Pinpoint the cell where the given text exists, returning its (x, y) midpoint coordinate. 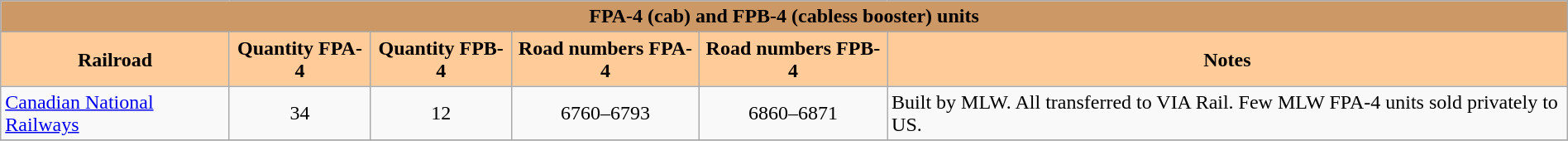
6860–6871 (792, 113)
6760–6793 (605, 113)
Notes (1227, 60)
Road numbers FPA-4 (605, 60)
Railroad (116, 60)
Quantity FPB-4 (442, 60)
Road numbers FPB-4 (792, 60)
Quantity FPA-4 (299, 60)
34 (299, 113)
Canadian National Railways (116, 113)
Built by MLW. All transferred to VIA Rail. Few MLW FPA-4 units sold privately to US. (1227, 113)
12 (442, 113)
FPA-4 (cab) and FPB-4 (cabless booster) units (784, 17)
